For the text-containing cell, return its midpoint in (x, y) coordinate format. 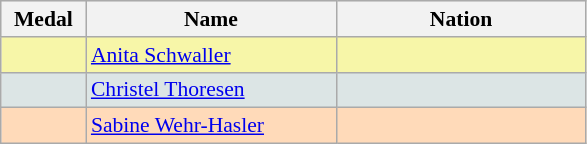
Name (211, 19)
Nation (461, 19)
Medal (44, 19)
Anita Schwaller (211, 55)
Christel Thoresen (211, 90)
Sabine Wehr-Hasler (211, 126)
